From the cell containing the given text, extract its center point as [x, y] coordinate. 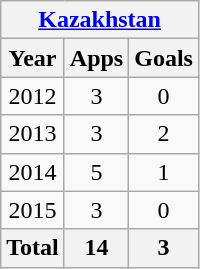
2015 [33, 210]
2012 [33, 96]
2 [164, 134]
Year [33, 58]
1 [164, 172]
14 [96, 248]
Total [33, 248]
Apps [96, 58]
2014 [33, 172]
5 [96, 172]
2013 [33, 134]
Kazakhstan [100, 20]
Goals [164, 58]
